Pinpoint the cell where the given text exists, returning its (X, Y) midpoint coordinate. 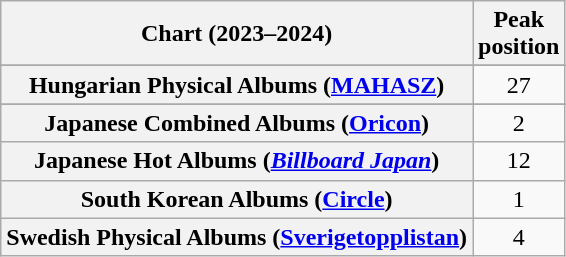
Swedish Physical Albums (Sverigetopplistan) (237, 237)
Hungarian Physical Albums (MAHASZ) (237, 85)
12 (519, 161)
Peakposition (519, 34)
Japanese Hot Albums (Billboard Japan) (237, 161)
South Korean Albums (Circle) (237, 199)
4 (519, 237)
1 (519, 199)
Chart (2023–2024) (237, 34)
27 (519, 85)
Japanese Combined Albums (Oricon) (237, 123)
2 (519, 123)
